Determine the (X, Y) coordinate at the center of the cell enclosing the given text.  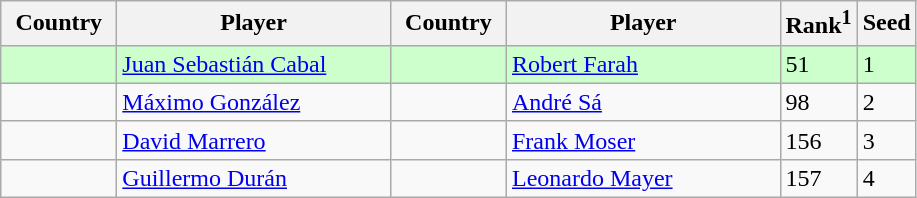
Máximo González (254, 102)
Leonardo Mayer (643, 178)
Juan Sebastián Cabal (254, 64)
Guillermo Durán (254, 178)
André Sá (643, 102)
Seed (886, 24)
51 (818, 64)
Frank Moser (643, 140)
157 (818, 178)
98 (818, 102)
1 (886, 64)
David Marrero (254, 140)
2 (886, 102)
Robert Farah (643, 64)
4 (886, 178)
156 (818, 140)
Rank1 (818, 24)
3 (886, 140)
